Return [X, Y] of the center of cell containing provided text 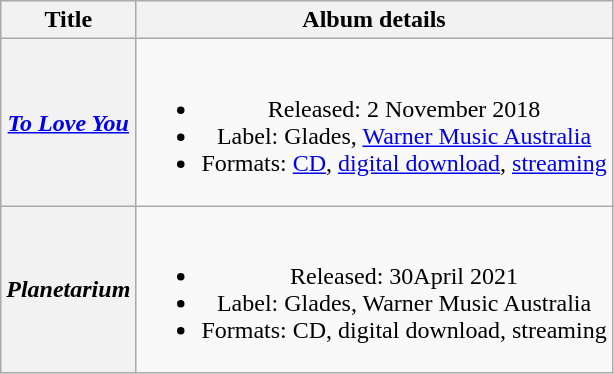
Released: 2 November 2018Label: Glades, Warner Music AustraliaFormats: CD, digital download, streaming [374, 122]
Released: 30April 2021Label: Glades, Warner Music AustraliaFormats: CD, digital download, streaming [374, 290]
Planetarium [68, 290]
To Love You [68, 122]
Album details [374, 20]
Title [68, 20]
